Extract the (X, Y) coordinate from the center of the cell holding the provided text.  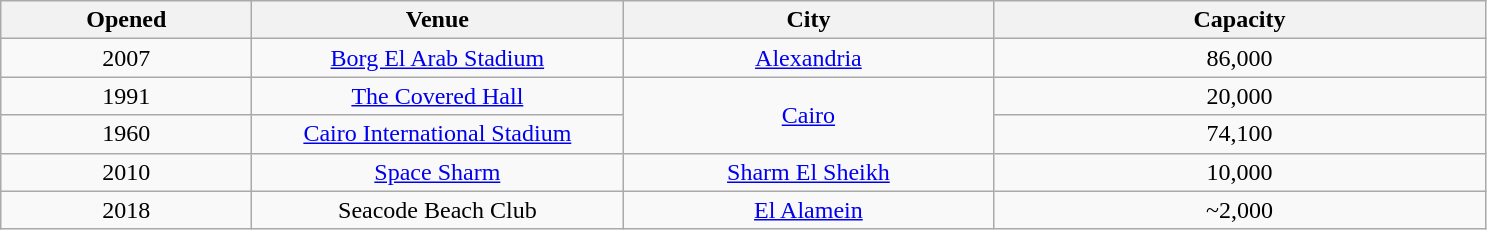
1991 (126, 96)
The Covered Hall (438, 96)
74,100 (1240, 134)
86,000 (1240, 58)
20,000 (1240, 96)
El Alamein (808, 210)
Capacity (1240, 20)
Venue (438, 20)
Cairo International Stadium (438, 134)
Space Sharm (438, 172)
City (808, 20)
Borg El Arab Stadium (438, 58)
Cairo (808, 115)
2007 (126, 58)
1960 (126, 134)
2018 (126, 210)
Sharm El Sheikh (808, 172)
Opened (126, 20)
2010 (126, 172)
10,000 (1240, 172)
~2,000 (1240, 210)
Alexandria (808, 58)
Seacode Beach Club (438, 210)
